Identify which cell holds the provided text, then report its (x, y) central coordinate. 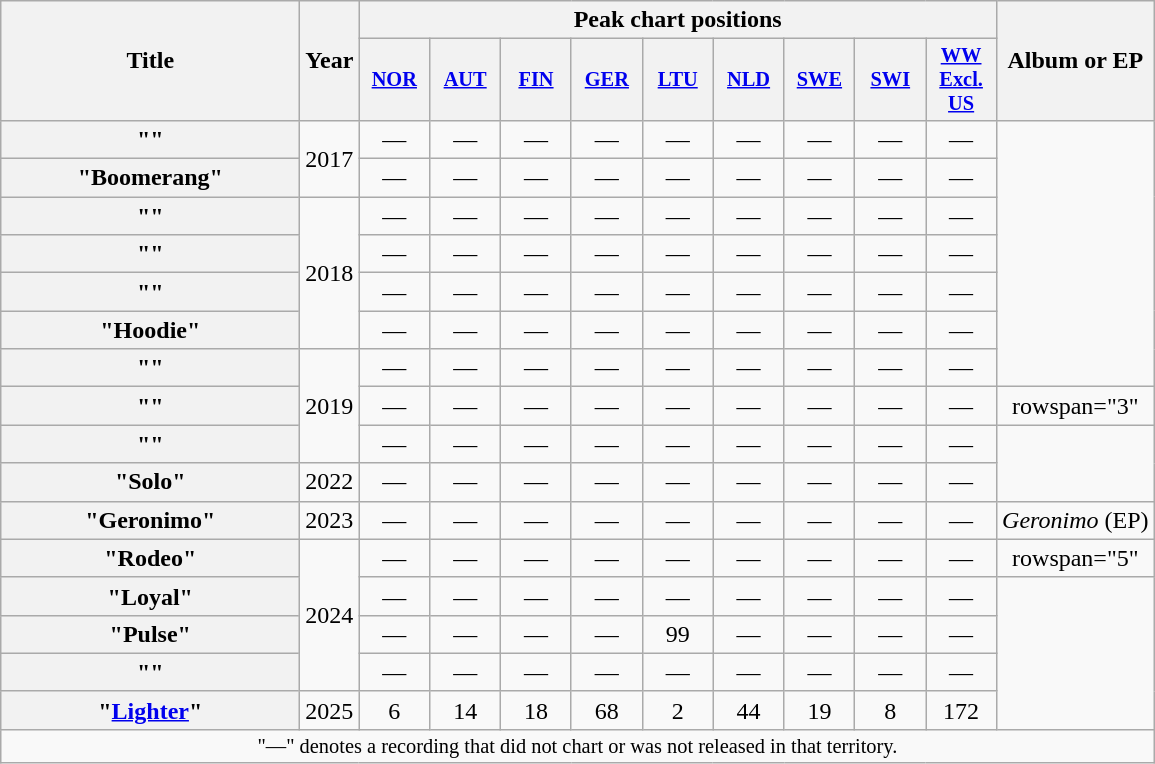
2018 (330, 273)
NOR (394, 80)
"Hoodie" (150, 330)
18 (536, 710)
Title (150, 61)
SWI (890, 80)
Album or EP (1076, 61)
Year (330, 61)
2019 (330, 406)
2024 (330, 615)
AUT (466, 80)
44 (748, 710)
"Geronimo" (150, 520)
2017 (330, 158)
Peak chart positions (678, 20)
99 (678, 634)
172 (962, 710)
6 (394, 710)
"—" denotes a recording that did not chart or was not released in that territory. (578, 746)
"Boomerang" (150, 178)
2022 (330, 482)
"Pulse" (150, 634)
2 (678, 710)
"Solo" (150, 482)
14 (466, 710)
NLD (748, 80)
19 (820, 710)
Geronimo (EP) (1076, 520)
2025 (330, 710)
8 (890, 710)
2023 (330, 520)
rowspan="3" (1076, 406)
68 (606, 710)
SWE (820, 80)
WWExcl.US (962, 80)
"Loyal" (150, 596)
"Rodeo" (150, 558)
LTU (678, 80)
rowspan="5" (1076, 558)
FIN (536, 80)
"Lighter" (150, 710)
GER (606, 80)
